Pinpoint the cell where the given text exists, returning its [x, y] midpoint coordinate. 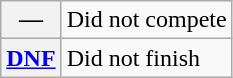
DNF [31, 58]
Did not compete [146, 20]
— [31, 20]
Did not finish [146, 58]
